From the cell containing the given text, extract its center point as [X, Y] coordinate. 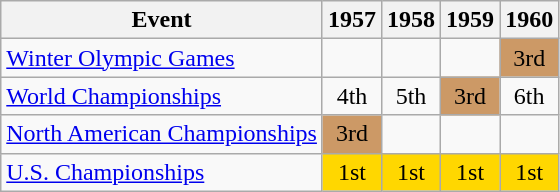
1959 [470, 20]
1958 [412, 20]
Event [162, 20]
1960 [530, 20]
4th [352, 96]
Winter Olympic Games [162, 58]
6th [530, 96]
World Championships [162, 96]
U.S. Championships [162, 172]
1957 [352, 20]
North American Championships [162, 134]
5th [412, 96]
